Output the [X, Y] coordinate of the center of the cell containing the given text.  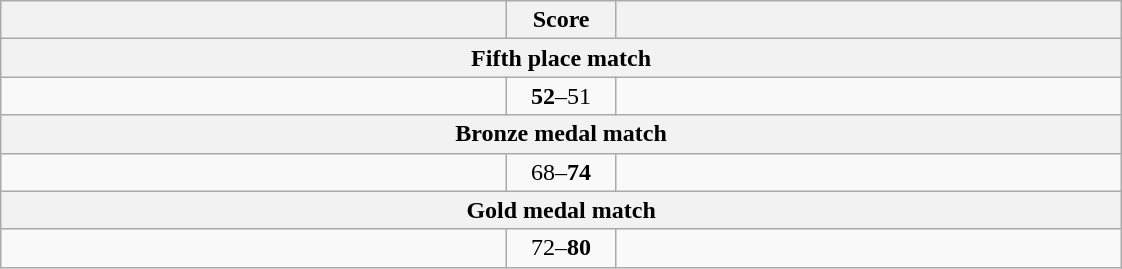
68–74 [562, 172]
52–51 [562, 96]
72–80 [562, 248]
Fifth place match [562, 58]
Bronze medal match [562, 134]
Score [562, 20]
Gold medal match [562, 210]
